Return the [x, y] coordinate for the center point of the cell that contains the specified text.  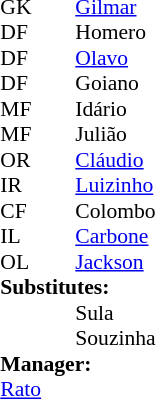
Jackson [115, 262]
IL [19, 237]
Colombo [115, 211]
Olavo [115, 58]
Goiano [115, 83]
Cláudio [115, 160]
Substitutes: [78, 287]
Idário [115, 109]
Homero [115, 33]
CF [19, 211]
Carbone [115, 237]
OR [19, 160]
Souzinha [115, 339]
Manager: [78, 364]
OL [19, 262]
IR [19, 185]
Julião [115, 135]
Luizinho [115, 185]
Sula [115, 313]
